Return the (x, y) coordinate for the center point of the cell that contains the specified text.  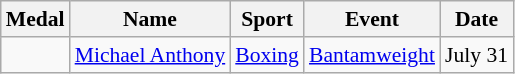
July 31 (476, 55)
Bantamweight (372, 55)
Event (372, 19)
Sport (267, 19)
Michael Anthony (150, 55)
Boxing (267, 55)
Date (476, 19)
Name (150, 19)
Medal (36, 19)
